Pinpoint the cell where the given text exists, returning its (x, y) midpoint coordinate. 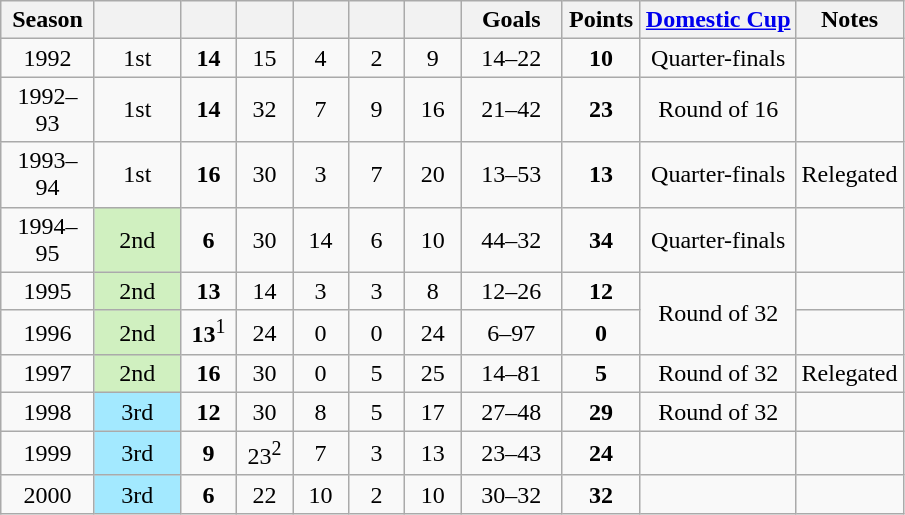
25 (433, 374)
23–43 (512, 454)
1992–93 (48, 110)
1992 (48, 58)
131 (208, 332)
1994–95 (48, 240)
22 (264, 494)
44–32 (512, 240)
Domestic Cup (718, 20)
232 (264, 454)
Round of 16 (718, 110)
Points (602, 20)
6–97 (512, 332)
27–48 (512, 412)
17 (433, 412)
23 (602, 110)
4 (320, 58)
21–42 (512, 110)
2000 (48, 494)
Notes (850, 20)
Goals (512, 20)
13–53 (512, 174)
34 (602, 240)
12–26 (512, 291)
1997 (48, 374)
14–81 (512, 374)
1996 (48, 332)
14–22 (512, 58)
15 (264, 58)
20 (433, 174)
Season (48, 20)
30–32 (512, 494)
1993–94 (48, 174)
1999 (48, 454)
29 (602, 412)
1995 (48, 291)
1998 (48, 412)
